Provide the (x, y) coordinate of the cell's center where the given text is located.  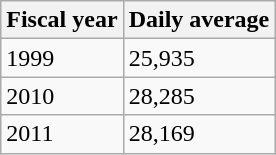
2010 (62, 96)
2011 (62, 134)
28,169 (199, 134)
Daily average (199, 20)
25,935 (199, 58)
1999 (62, 58)
28,285 (199, 96)
Fiscal year (62, 20)
